Identify which cell holds the provided text, then report its (X, Y) central coordinate. 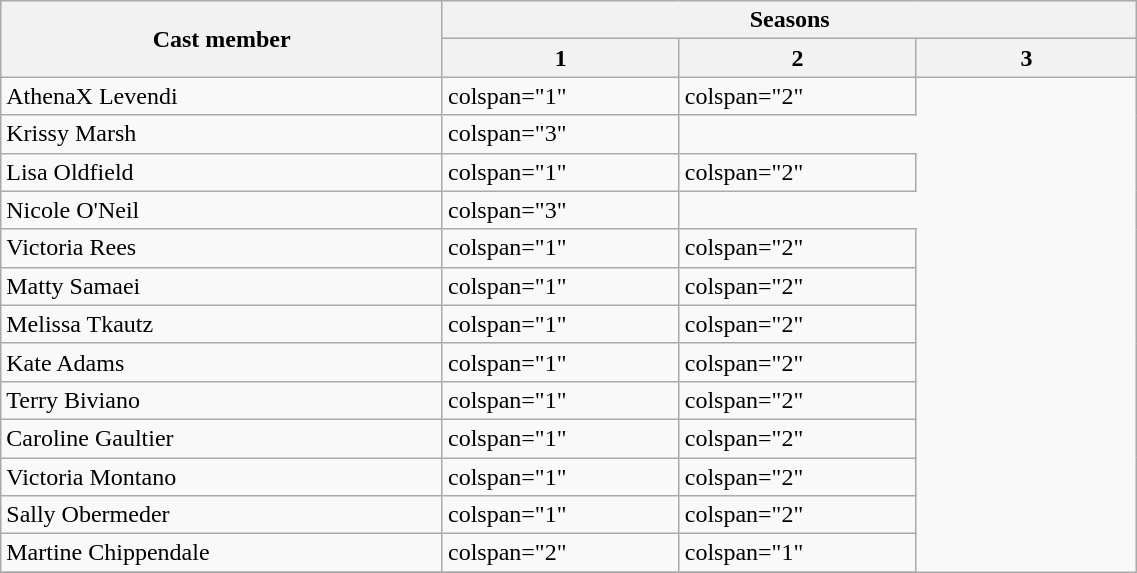
Krissy Marsh (222, 134)
1 (560, 58)
2 (798, 58)
Martine Chippendale (222, 553)
Matty Samaei (222, 286)
Kate Adams (222, 362)
Victoria Rees (222, 248)
Nicole O'Neil (222, 210)
Victoria Montano (222, 477)
Sally Obermeder (222, 515)
AthenaX Levendi (222, 96)
Melissa Tkautz (222, 324)
3 (1026, 58)
Seasons (789, 20)
Terry Biviano (222, 400)
Cast member (222, 39)
Lisa Oldfield (222, 172)
Caroline Gaultier (222, 438)
